Pinpoint the cell where the given text exists, returning its (x, y) midpoint coordinate. 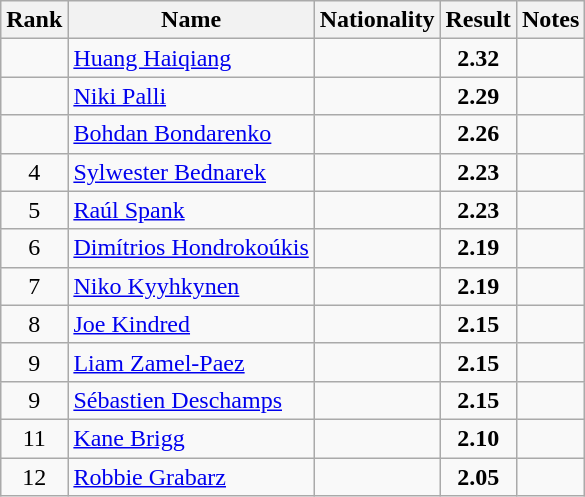
2.32 (478, 58)
11 (34, 438)
2.29 (478, 96)
Niko Kyyhkynen (191, 286)
5 (34, 210)
Huang Haiqiang (191, 58)
Robbie Grabarz (191, 477)
2.05 (478, 477)
6 (34, 248)
Nationality (377, 20)
Liam Zamel-Paez (191, 362)
Notes (550, 20)
4 (34, 172)
Result (478, 20)
7 (34, 286)
Name (191, 20)
Dimítrios Hondrokoúkis (191, 248)
Joe Kindred (191, 324)
Sébastien Deschamps (191, 400)
2.26 (478, 134)
2.10 (478, 438)
12 (34, 477)
Raúl Spank (191, 210)
8 (34, 324)
Bohdan Bondarenko (191, 134)
Niki Palli (191, 96)
Sylwester Bednarek (191, 172)
Rank (34, 20)
Kane Brigg (191, 438)
